Return the (x, y) coordinate for the center point of the cell that contains the specified text.  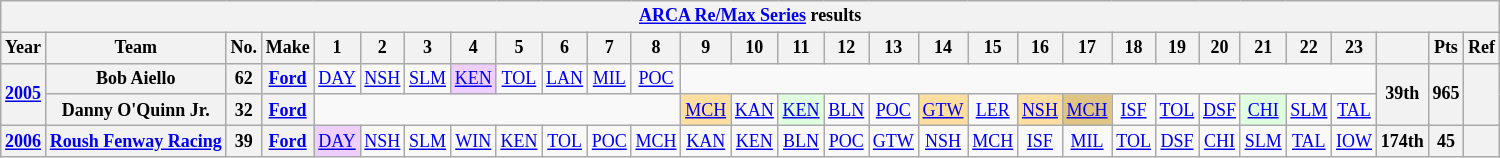
13 (894, 48)
17 (1087, 48)
9 (706, 48)
Year (24, 48)
16 (1040, 48)
2006 (24, 140)
11 (801, 48)
174th (1402, 140)
7 (609, 48)
Ref (1482, 48)
Pts (1446, 48)
LER (993, 110)
8 (656, 48)
18 (1134, 48)
15 (993, 48)
4 (473, 48)
32 (244, 110)
LAN (565, 78)
WIN (473, 140)
39 (244, 140)
No. (244, 48)
22 (1309, 48)
IOW (1354, 140)
Roush Fenway Racing (136, 140)
39th (1402, 94)
12 (846, 48)
6 (565, 48)
1 (337, 48)
45 (1446, 140)
62 (244, 78)
Danny O'Quinn Jr. (136, 110)
965 (1446, 94)
ARCA Re/Max Series results (750, 16)
5 (519, 48)
23 (1354, 48)
2 (382, 48)
Team (136, 48)
10 (754, 48)
3 (428, 48)
14 (943, 48)
Bob Aiello (136, 78)
21 (1263, 48)
19 (1176, 48)
20 (1220, 48)
Make (288, 48)
2005 (24, 94)
